Search for the cell housing the specified text and yield its (x, y) center coordinate. 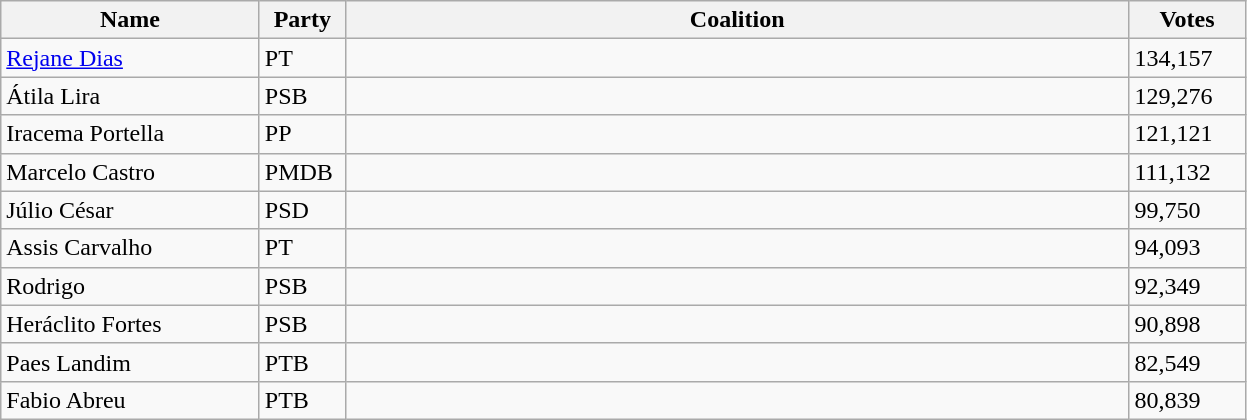
111,132 (1187, 172)
92,349 (1187, 286)
Name (130, 20)
99,750 (1187, 210)
82,549 (1187, 362)
90,898 (1187, 324)
Iracema Portella (130, 134)
Paes Landim (130, 362)
Rodrigo (130, 286)
Júlio César (130, 210)
PP (302, 134)
Rejane Dias (130, 58)
121,121 (1187, 134)
129,276 (1187, 96)
80,839 (1187, 400)
Fabio Abreu (130, 400)
Votes (1187, 20)
Assis Carvalho (130, 248)
134,157 (1187, 58)
Marcelo Castro (130, 172)
PSD (302, 210)
Coalition (737, 20)
Átila Lira (130, 96)
94,093 (1187, 248)
PMDB (302, 172)
Party (302, 20)
Heráclito Fortes (130, 324)
